Identify which cell holds the provided text, then report its (X, Y) central coordinate. 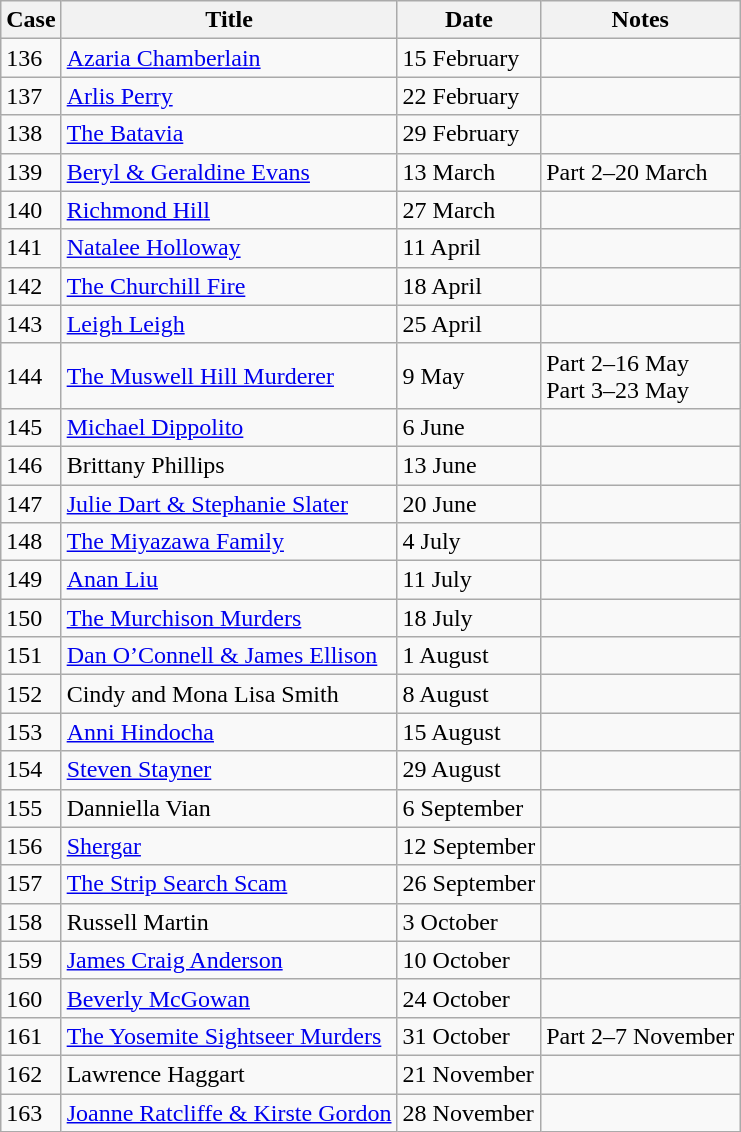
The Muswell Hill Murderer (229, 376)
20 June (469, 503)
Leigh Leigh (229, 324)
150 (31, 618)
The Strip Search Scam (229, 884)
146 (31, 465)
Part 2–7 November (640, 1036)
26 September (469, 884)
Dan O’Connell & James Ellison (229, 656)
153 (31, 732)
10 October (469, 960)
145 (31, 427)
152 (31, 694)
144 (31, 376)
22 February (469, 96)
Michael Dippolito (229, 427)
160 (31, 998)
138 (31, 134)
Lawrence Haggart (229, 1074)
4 July (469, 542)
151 (31, 656)
1 August (469, 656)
29 August (469, 770)
Date (469, 20)
149 (31, 580)
The Batavia (229, 134)
Anni Hindocha (229, 732)
The Churchill Fire (229, 286)
Anan Liu (229, 580)
Beryl & Geraldine Evans (229, 172)
24 October (469, 998)
12 September (469, 846)
162 (31, 1074)
11 April (469, 248)
15 August (469, 732)
13 June (469, 465)
8 August (469, 694)
Richmond Hill (229, 210)
Beverly McGowan (229, 998)
Julie Dart & Stephanie Slater (229, 503)
159 (31, 960)
18 April (469, 286)
Brittany Phillips (229, 465)
The Miyazawa Family (229, 542)
Part 2–16 MayPart 3–23 May (640, 376)
21 November (469, 1074)
Notes (640, 20)
15 February (469, 58)
29 February (469, 134)
Title (229, 20)
13 March (469, 172)
Natalee Holloway (229, 248)
31 October (469, 1036)
Danniella Vian (229, 808)
6 September (469, 808)
139 (31, 172)
163 (31, 1113)
143 (31, 324)
9 May (469, 376)
Russell Martin (229, 922)
6 June (469, 427)
147 (31, 503)
The Murchison Murders (229, 618)
11 July (469, 580)
Part 2–20 March (640, 172)
136 (31, 58)
3 October (469, 922)
154 (31, 770)
27 March (469, 210)
Cindy and Mona Lisa Smith (229, 694)
James Craig Anderson (229, 960)
Arlis Perry (229, 96)
28 November (469, 1113)
Shergar (229, 846)
Steven Stayner (229, 770)
18 July (469, 618)
142 (31, 286)
148 (31, 542)
141 (31, 248)
25 April (469, 324)
Case (31, 20)
158 (31, 922)
Joanne Ratcliffe & Kirste Gordon (229, 1113)
The Yosemite Sightseer Murders (229, 1036)
157 (31, 884)
140 (31, 210)
161 (31, 1036)
Azaria Chamberlain (229, 58)
137 (31, 96)
155 (31, 808)
156 (31, 846)
